From the cell containing the given text, extract its center point as (x, y) coordinate. 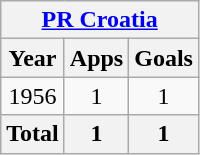
Year (33, 58)
PR Croatia (100, 20)
1956 (33, 96)
Goals (164, 58)
Total (33, 134)
Apps (96, 58)
